From the cell containing the given text, extract its center point as (x, y) coordinate. 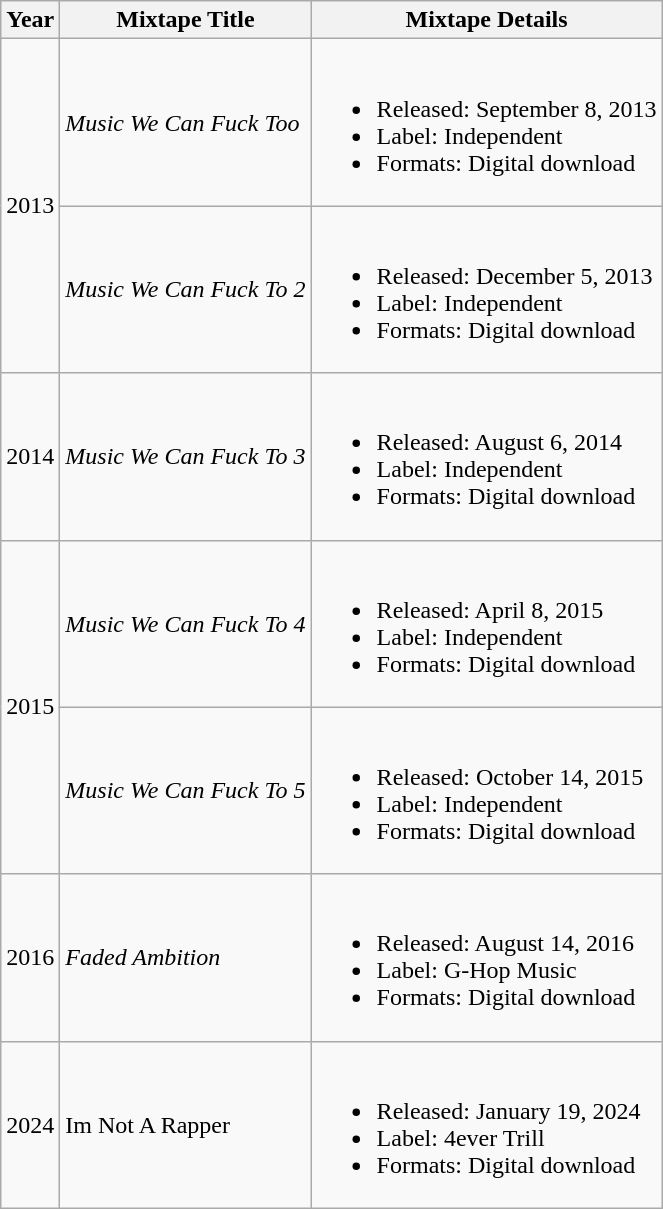
Music We Can Fuck Too (186, 122)
Music We Can Fuck To 2 (186, 290)
Released: August 14, 2016Label: G-Hop MusicFormats: Digital download (486, 958)
2014 (30, 456)
Music We Can Fuck To 5 (186, 790)
Mixtape Details (486, 20)
Music We Can Fuck To 4 (186, 624)
Im Not A Rapper (186, 1124)
Released: August 6, 2014Label: IndependentFormats: Digital download (486, 456)
Music We Can Fuck To 3 (186, 456)
Year (30, 20)
Faded Ambition (186, 958)
Mixtape Title (186, 20)
2024 (30, 1124)
Released: April 8, 2015Label: IndependentFormats: Digital download (486, 624)
Released: October 14, 2015Label: IndependentFormats: Digital download (486, 790)
Released: December 5, 2013Label: IndependentFormats: Digital download (486, 290)
Released: September 8, 2013Label: IndependentFormats: Digital download (486, 122)
2013 (30, 206)
2015 (30, 707)
Released: January 19, 2024Label: 4ever TrillFormats: Digital download (486, 1124)
2016 (30, 958)
